Capture the cell that displays the provided text and extract its (x, y) central coordinate. 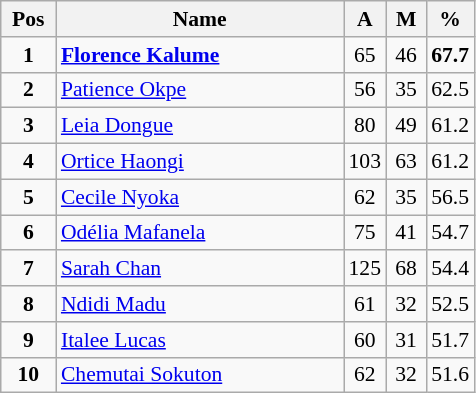
68 (406, 269)
51.6 (450, 375)
Ortice Haongi (200, 162)
63 (406, 162)
5 (28, 197)
60 (366, 340)
Leia Dongue (200, 126)
49 (406, 126)
65 (366, 55)
4 (28, 162)
M (406, 19)
103 (366, 162)
A (366, 19)
Italee Lucas (200, 340)
54.7 (450, 233)
Chemutai Sokuton (200, 375)
7 (28, 269)
Pos (28, 19)
8 (28, 304)
Cecile Nyoka (200, 197)
62.5 (450, 90)
% (450, 19)
Florence Kalume (200, 55)
Odélia Mafanela (200, 233)
1 (28, 55)
Name (200, 19)
10 (28, 375)
Ndidi Madu (200, 304)
6 (28, 233)
56 (366, 90)
Sarah Chan (200, 269)
54.4 (450, 269)
61 (366, 304)
56.5 (450, 197)
51.7 (450, 340)
75 (366, 233)
31 (406, 340)
52.5 (450, 304)
46 (406, 55)
125 (366, 269)
41 (406, 233)
2 (28, 90)
9 (28, 340)
Patience Okpe (200, 90)
80 (366, 126)
67.7 (450, 55)
3 (28, 126)
